Extract the (x, y) coordinate from the center of the cell holding the provided text.  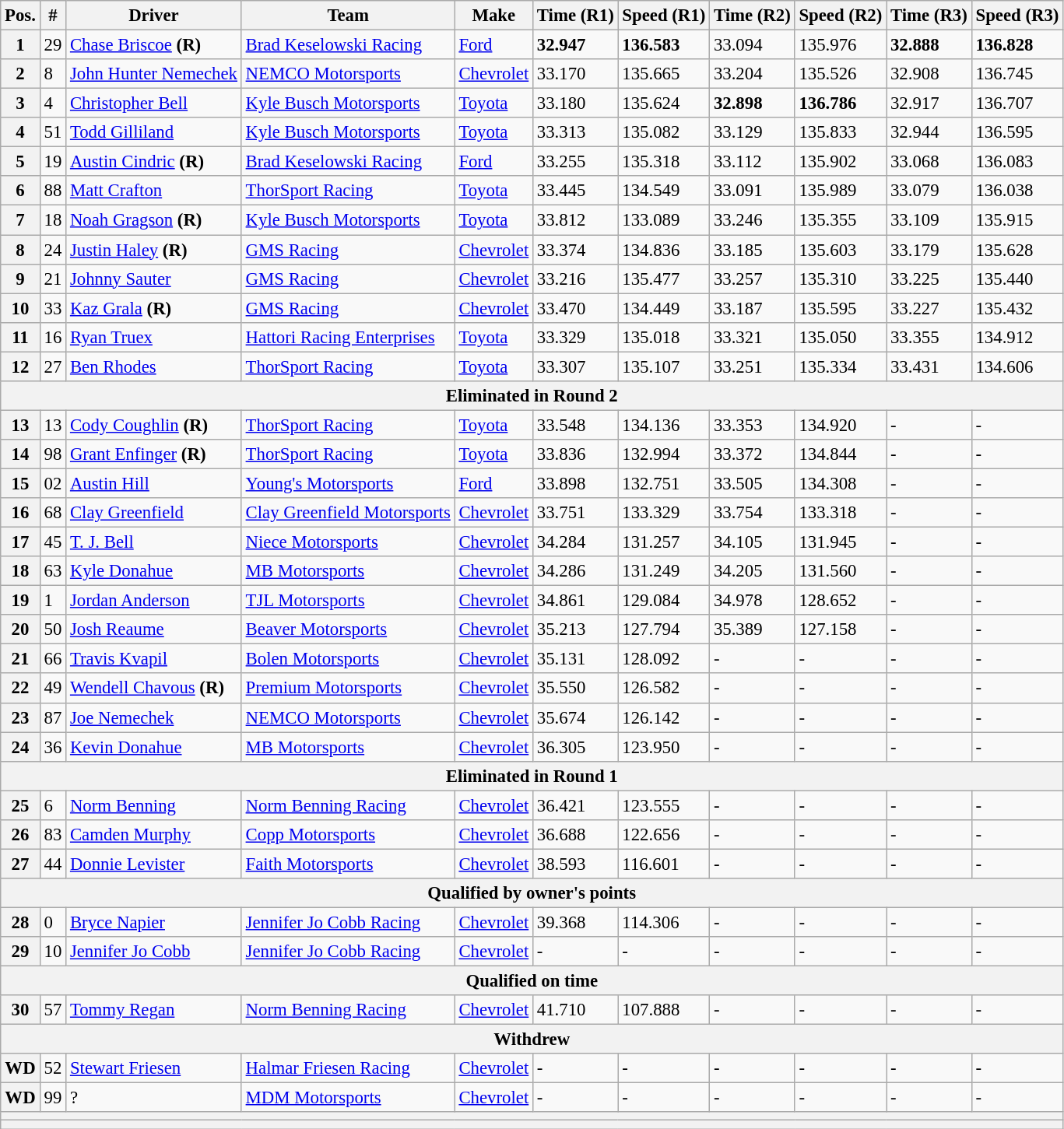
Premium Motorsports (348, 689)
136.828 (1017, 45)
Ben Rhodes (154, 366)
Bolen Motorsports (348, 659)
Team (348, 16)
Kyle Donahue (154, 571)
33.112 (753, 162)
36.421 (576, 805)
Austin Hill (154, 483)
33.091 (753, 191)
Speed (R1) (664, 16)
Tommy Regan (154, 1010)
33.836 (576, 454)
Time (R2) (753, 16)
99 (53, 1098)
34.105 (753, 542)
133.329 (664, 513)
133.089 (664, 220)
135.018 (664, 337)
Jordan Anderson (154, 601)
38.593 (576, 864)
116.601 (664, 864)
41.710 (576, 1010)
52 (53, 1068)
44 (53, 864)
Speed (R2) (841, 16)
33.079 (929, 191)
83 (53, 835)
23 (20, 717)
33.445 (576, 191)
127.794 (664, 629)
Travis Kvapil (154, 659)
132.994 (664, 454)
33.204 (753, 74)
33 (53, 308)
2 (20, 74)
Pos. (20, 16)
Driver (154, 16)
98 (53, 454)
Wendell Chavous (R) (154, 689)
34.861 (576, 601)
33.187 (753, 308)
Joe Nemechek (154, 717)
12 (20, 366)
134.308 (841, 483)
33.374 (576, 250)
# (53, 16)
Beaver Motorsports (348, 629)
63 (53, 571)
0 (53, 922)
Eliminated in Round 2 (532, 396)
35.213 (576, 629)
135.595 (841, 308)
114.306 (664, 922)
33.094 (753, 45)
135.477 (664, 279)
135.082 (664, 132)
135.603 (841, 250)
9 (20, 279)
131.560 (841, 571)
66 (53, 659)
107.888 (664, 1010)
Johnny Sauter (154, 279)
33.307 (576, 366)
11 (20, 337)
36.688 (576, 835)
17 (20, 542)
Halmar Friesen Racing (348, 1068)
Jennifer Jo Cobb (154, 952)
33.353 (753, 425)
32.888 (929, 45)
T. J. Bell (154, 542)
123.950 (664, 747)
39.368 (576, 922)
33.216 (576, 279)
33.751 (576, 513)
32.908 (929, 74)
136.707 (1017, 103)
Christopher Bell (154, 103)
Kevin Donahue (154, 747)
Speed (R3) (1017, 16)
John Hunter Nemechek (154, 74)
22 (20, 689)
134.449 (664, 308)
134.606 (1017, 366)
34.205 (753, 571)
134.844 (841, 454)
Matt Crafton (154, 191)
Time (R1) (576, 16)
26 (20, 835)
Norm Benning (154, 805)
134.912 (1017, 337)
33.355 (929, 337)
33.255 (576, 162)
35.389 (753, 629)
135.334 (841, 366)
135.432 (1017, 308)
135.624 (664, 103)
133.318 (841, 513)
51 (53, 132)
14 (20, 454)
34.284 (576, 542)
129.084 (664, 601)
135.989 (841, 191)
35.550 (576, 689)
Young's Motorsports (348, 483)
32.944 (929, 132)
135.355 (841, 220)
Eliminated in Round 1 (532, 776)
33.129 (753, 132)
33.812 (576, 220)
87 (53, 717)
32.947 (576, 45)
Clay Greenfield Motorsports (348, 513)
131.249 (664, 571)
134.920 (841, 425)
135.976 (841, 45)
135.526 (841, 74)
Kaz Grala (R) (154, 308)
5 (20, 162)
136.038 (1017, 191)
7 (20, 220)
33.227 (929, 308)
Justin Haley (R) (154, 250)
33.329 (576, 337)
Josh Reaume (154, 629)
33.898 (576, 483)
135.318 (664, 162)
126.582 (664, 689)
131.257 (664, 542)
25 (20, 805)
33.170 (576, 74)
35.674 (576, 717)
128.652 (841, 601)
Donnie Levister (154, 864)
34.286 (576, 571)
Hattori Racing Enterprises (348, 337)
132.751 (664, 483)
33.246 (753, 220)
Time (R3) (929, 16)
? (154, 1098)
128.092 (664, 659)
Faith Motorsports (348, 864)
02 (53, 483)
131.945 (841, 542)
50 (53, 629)
20 (20, 629)
Austin Cindric (R) (154, 162)
36 (53, 747)
33.225 (929, 279)
136.083 (1017, 162)
135.833 (841, 132)
57 (53, 1010)
33.470 (576, 308)
15 (20, 483)
136.583 (664, 45)
Qualified by owner's points (532, 893)
33.257 (753, 279)
32.917 (929, 103)
28 (20, 922)
Qualified on time (532, 981)
Bryce Napier (154, 922)
Cody Coughlin (R) (154, 425)
33.179 (929, 250)
68 (53, 513)
Stewart Friesen (154, 1068)
33.372 (753, 454)
33.180 (576, 103)
33.548 (576, 425)
36.305 (576, 747)
33.251 (753, 366)
Chase Briscoe (R) (154, 45)
45 (53, 542)
136.786 (841, 103)
33.754 (753, 513)
49 (53, 689)
TJL Motorsports (348, 601)
33.313 (576, 132)
32.898 (753, 103)
Withdrew (532, 1040)
135.628 (1017, 250)
136.745 (1017, 74)
127.158 (841, 629)
Grant Enfinger (R) (154, 454)
134.136 (664, 425)
33.109 (929, 220)
Noah Gragson (R) (154, 220)
136.595 (1017, 132)
34.978 (753, 601)
Ryan Truex (154, 337)
3 (20, 103)
88 (53, 191)
134.836 (664, 250)
134.549 (664, 191)
30 (20, 1010)
33.185 (753, 250)
123.555 (664, 805)
33.505 (753, 483)
Camden Murphy (154, 835)
35.131 (576, 659)
Clay Greenfield (154, 513)
135.915 (1017, 220)
33.431 (929, 366)
135.440 (1017, 279)
135.107 (664, 366)
MDM Motorsports (348, 1098)
Todd Gilliland (154, 132)
135.902 (841, 162)
Make (493, 16)
135.050 (841, 337)
Copp Motorsports (348, 835)
135.665 (664, 74)
33.321 (753, 337)
135.310 (841, 279)
33.068 (929, 162)
126.142 (664, 717)
122.656 (664, 835)
Niece Motorsports (348, 542)
